Detect which cell encompasses the target text, then output its [x, y] center coordinate. 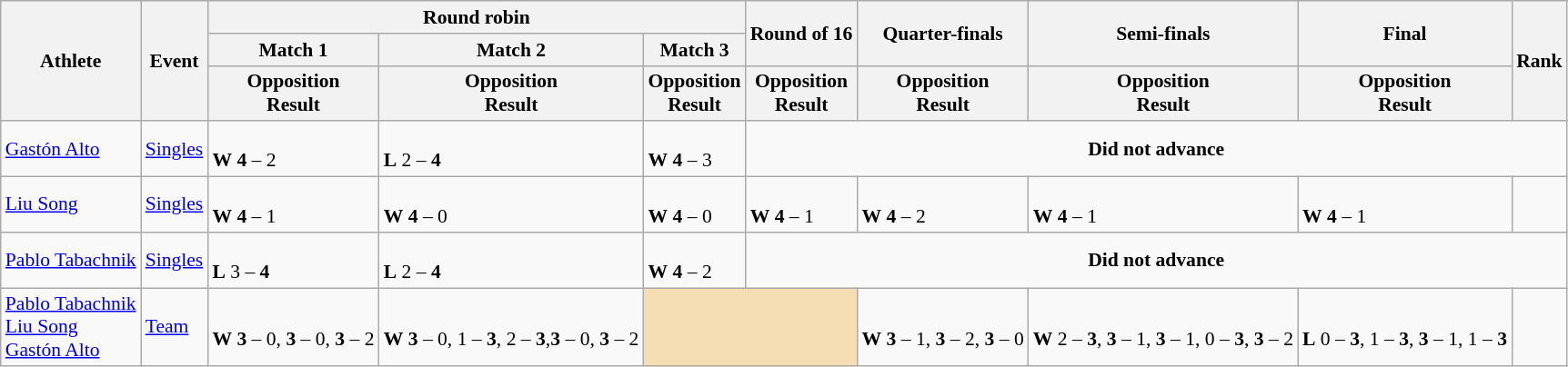
Semi-finals [1163, 33]
W 3 – 0, 3 – 0, 3 – 2 [293, 327]
W 2 – 3, 3 – 1, 3 – 1, 0 – 3, 3 – 2 [1163, 327]
W 3 – 0, 1 – 3, 2 – 3,3 – 0, 3 – 2 [511, 327]
Quarter-finals [942, 33]
Event [175, 61]
Liu Song [71, 205]
Match 1 [293, 50]
Team [175, 327]
Athlete [71, 61]
L 3 – 4 [293, 260]
Pablo Tabachnik [71, 260]
L 0 – 3, 1 – 3, 3 – 1, 1 – 3 [1404, 327]
Round of 16 [802, 33]
W 4 – 3 [694, 149]
W 3 – 1, 3 – 2, 3 – 0 [942, 327]
Rank [1539, 61]
Gastón Alto [71, 149]
Pablo TabachnikLiu SongGastón Alto [71, 327]
Final [1404, 33]
Round robin [477, 17]
Match 3 [694, 50]
Match 2 [511, 50]
